Output the [x, y] coordinate of the center of the cell containing the given text.  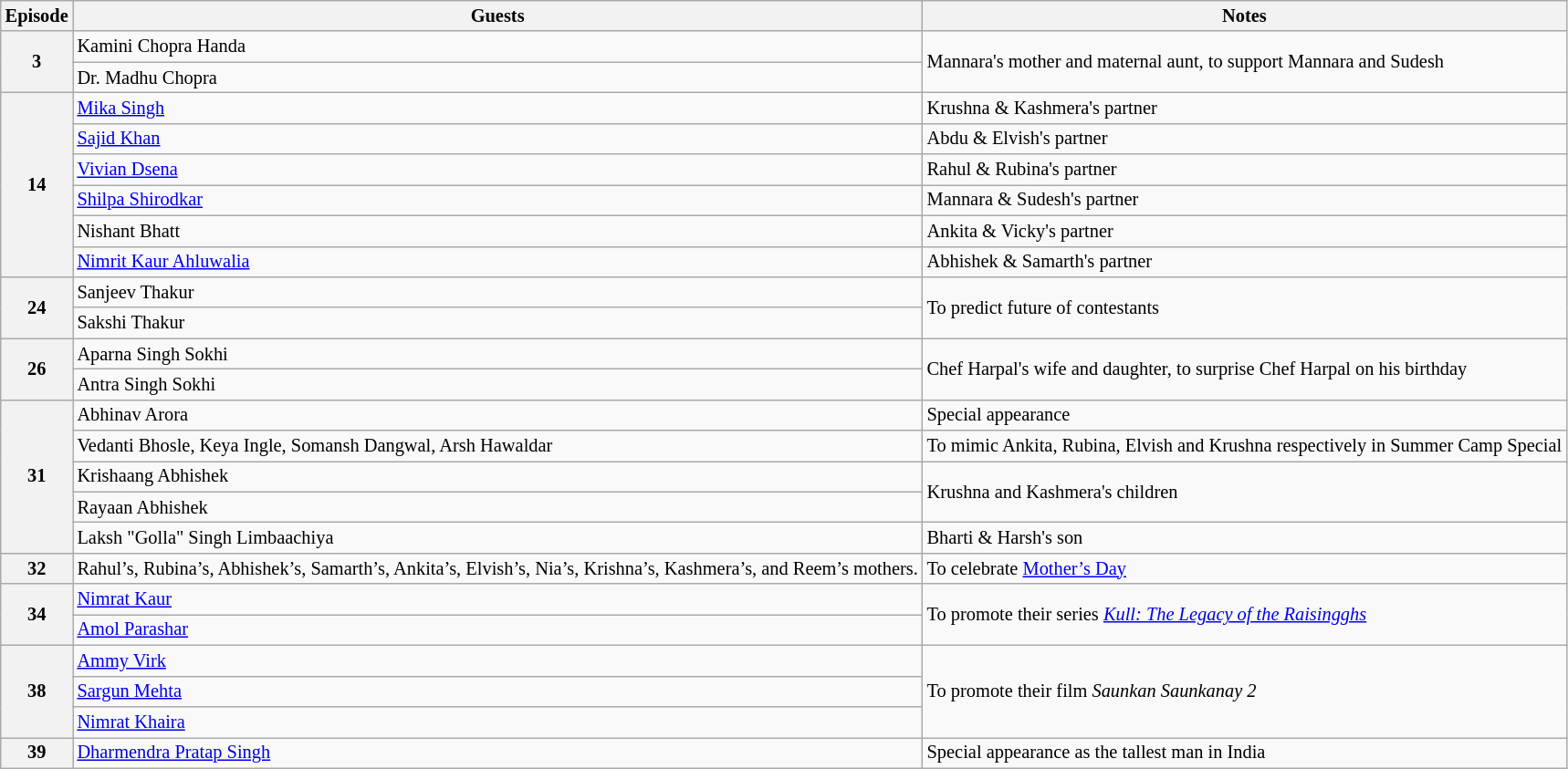
Special appearance as the tallest man in India [1245, 753]
Mannara & Sudesh's partner [1245, 200]
Laksh "Golla" Singh Limbaachiya [498, 537]
Krushna & Kashmera's partner [1245, 108]
Abhishek & Samarth's partner [1245, 262]
To celebrate Mother’s Day [1245, 568]
Nimrit Kaur Ahluwalia [498, 262]
39 [37, 753]
34 [37, 615]
Ankita & Vicky's partner [1245, 231]
Kamini Chopra Handa [498, 47]
To promote their series Kull: The Legacy of the Raisingghs [1245, 615]
Vedanti Bhosle, Keya Ingle, Somansh Dangwal, Arsh Hawaldar [498, 446]
To promote their film Saunkan Saunkanay 2 [1245, 691]
Rahul & Rubina's partner [1245, 170]
Vivian Dsena [498, 170]
Mika Singh [498, 108]
Sakshi Thakur [498, 323]
Mannara's mother and maternal aunt, to support Mannara and Sudesh [1245, 62]
To predict future of contestants [1245, 307]
Abdu & Elvish's partner [1245, 139]
Nishant Bhatt [498, 231]
Sanjeev Thakur [498, 292]
Aparna Singh Sokhi [498, 354]
Antra Singh Sokhi [498, 384]
Notes [1245, 16]
38 [37, 691]
Abhinav Arora [498, 415]
Special appearance [1245, 415]
3 [37, 62]
24 [37, 307]
Rayaan Abhishek [498, 507]
32 [37, 568]
Rahul’s, Rubina’s, Abhishek’s, Samarth’s, Ankita’s, Elvish’s, Nia’s, Krishna’s, Kashmera’s, and Reem’s mothers. [498, 568]
Guests [498, 16]
26 [37, 369]
Dr. Madhu Chopra [498, 78]
Chef Harpal's wife and daughter, to surprise Chef Harpal on his birthday [1245, 369]
Episode [37, 16]
Bharti & Harsh's son [1245, 537]
Sargun Mehta [498, 691]
31 [37, 476]
Nimrat Kaur [498, 599]
Krishaang Abhishek [498, 476]
Krushna and Kashmera's children [1245, 491]
Dharmendra Pratap Singh [498, 753]
Ammy Virk [498, 660]
To mimic Ankita, Rubina, Elvish and Krushna respectively in Summer Camp Special [1245, 446]
14 [37, 184]
Shilpa Shirodkar [498, 200]
Sajid Khan [498, 139]
Nimrat Khaira [498, 722]
Amol Parashar [498, 629]
